Find where the given text appears and provide that cell's center as [X, Y] coordinate. 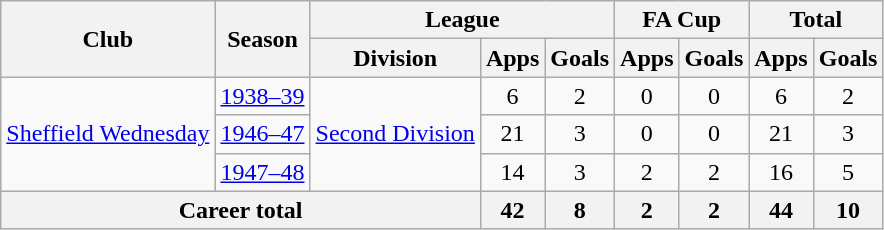
5 [848, 172]
14 [512, 172]
8 [580, 210]
Career total [241, 210]
League [462, 20]
Total [816, 20]
1946–47 [262, 134]
16 [781, 172]
Sheffield Wednesday [108, 134]
44 [781, 210]
FA Cup [682, 20]
Club [108, 39]
1938–39 [262, 96]
1947–48 [262, 172]
Season [262, 39]
Division [395, 58]
Second Division [395, 134]
42 [512, 210]
10 [848, 210]
